Return [x, y] of the center of cell containing provided text 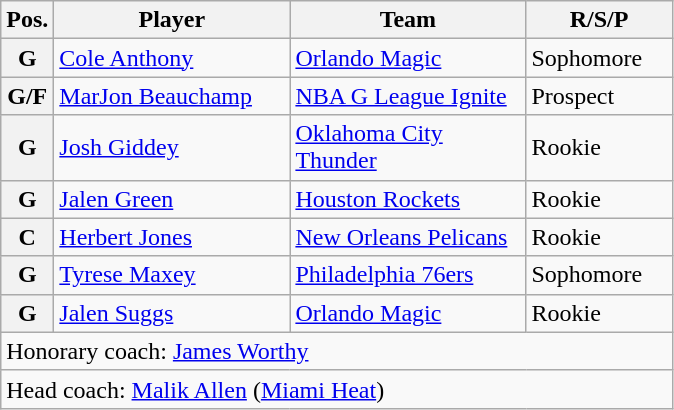
Herbert Jones [172, 237]
Player [172, 20]
Tyrese Maxey [172, 275]
Pos. [28, 20]
Houston Rockets [408, 199]
Cole Anthony [172, 58]
Team [408, 20]
Honorary coach: James Worthy [336, 351]
Josh Giddey [172, 148]
Philadelphia 76ers [408, 275]
Prospect [599, 96]
Head coach: Malik Allen (Miami Heat) [336, 389]
NBA G League Ignite [408, 96]
MarJon Beauchamp [172, 96]
Jalen Green [172, 199]
G/F [28, 96]
New Orleans Pelicans [408, 237]
C [28, 237]
Oklahoma City Thunder [408, 148]
R/S/P [599, 20]
Jalen Suggs [172, 313]
